Locate the cell with the specified text and output its [X, Y] center coordinate. 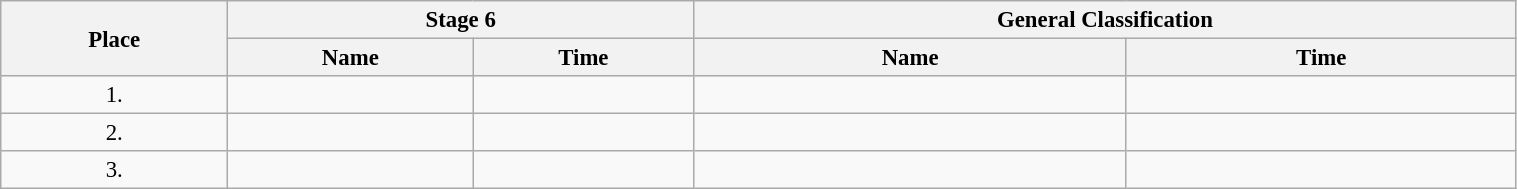
3. [114, 170]
Place [114, 38]
Stage 6 [461, 20]
General Classification [1105, 20]
2. [114, 133]
1. [114, 95]
